Extract the [x, y] coordinate from the center of the cell holding the provided text.  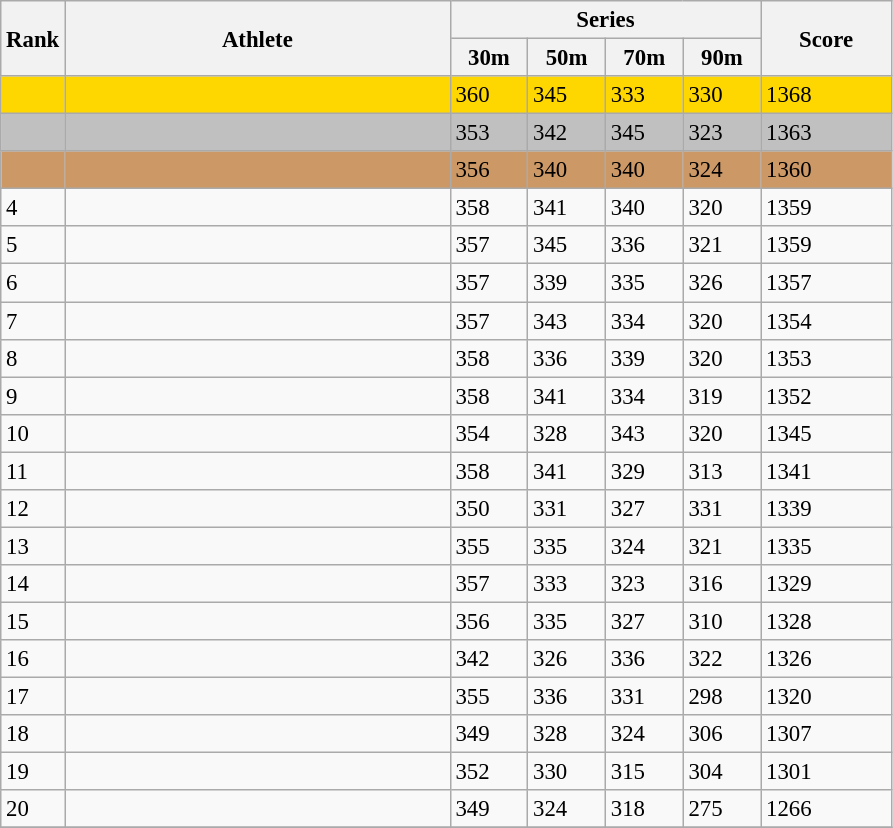
15 [33, 621]
306 [722, 734]
354 [489, 433]
329 [644, 471]
11 [33, 471]
1352 [826, 396]
4 [33, 208]
1345 [826, 433]
Score [826, 38]
304 [722, 772]
313 [722, 471]
322 [722, 659]
7 [33, 321]
1328 [826, 621]
9 [33, 396]
1329 [826, 584]
1335 [826, 546]
70m [644, 58]
1301 [826, 772]
275 [722, 809]
90m [722, 58]
1360 [826, 170]
18 [33, 734]
5 [33, 245]
1363 [826, 133]
Series [606, 20]
352 [489, 772]
16 [33, 659]
19 [33, 772]
17 [33, 697]
1368 [826, 95]
360 [489, 95]
319 [722, 396]
1341 [826, 471]
20 [33, 809]
50m [567, 58]
1353 [826, 358]
298 [722, 697]
1266 [826, 809]
353 [489, 133]
30m [489, 58]
Athlete [258, 38]
1354 [826, 321]
14 [33, 584]
6 [33, 283]
315 [644, 772]
10 [33, 433]
8 [33, 358]
1357 [826, 283]
316 [722, 584]
12 [33, 509]
1339 [826, 509]
318 [644, 809]
1326 [826, 659]
13 [33, 546]
1307 [826, 734]
310 [722, 621]
1320 [826, 697]
Rank [33, 38]
350 [489, 509]
